Search for the cell housing the specified text and yield its (x, y) center coordinate. 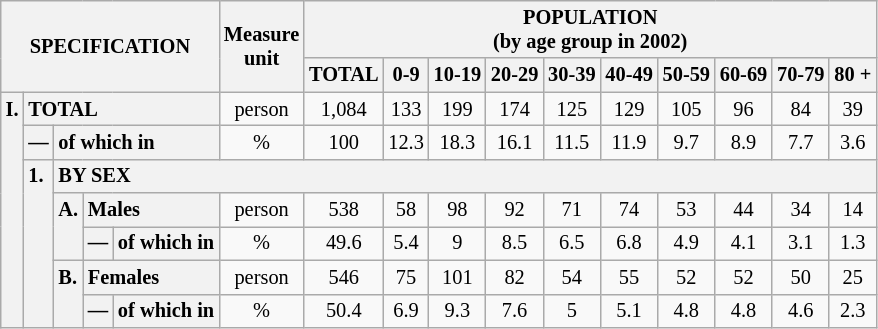
39 (852, 109)
12.3 (406, 142)
8.5 (514, 243)
25 (852, 277)
3.6 (852, 142)
71 (572, 210)
2.3 (852, 311)
40-49 (628, 75)
70-79 (800, 75)
POPULATION (by age group in 2002) (590, 29)
101 (458, 277)
54 (572, 277)
44 (744, 210)
538 (344, 210)
30-39 (572, 75)
49.6 (344, 243)
84 (800, 109)
BY SEX (466, 176)
4.6 (800, 311)
53 (686, 210)
1,084 (344, 109)
I. (12, 210)
8.9 (744, 142)
58 (406, 210)
5 (572, 311)
129 (628, 109)
1.3 (852, 243)
50.4 (344, 311)
14 (852, 210)
34 (800, 210)
92 (514, 210)
96 (744, 109)
60-69 (744, 75)
9 (458, 243)
75 (406, 277)
5.4 (406, 243)
133 (406, 109)
80 + (852, 75)
11.9 (628, 142)
546 (344, 277)
50 (800, 277)
Measure unit (262, 46)
98 (458, 210)
18.3 (458, 142)
174 (514, 109)
Males (151, 210)
6.5 (572, 243)
7.6 (514, 311)
5.1 (628, 311)
82 (514, 277)
9.7 (686, 142)
9.3 (458, 311)
0-9 (406, 75)
4.9 (686, 243)
1. (38, 243)
6.9 (406, 311)
10-19 (458, 75)
A. (68, 226)
16.1 (514, 142)
Females (151, 277)
4.1 (744, 243)
74 (628, 210)
11.5 (572, 142)
B. (68, 294)
125 (572, 109)
6.8 (628, 243)
50-59 (686, 75)
3.1 (800, 243)
105 (686, 109)
SPECIFICATION (110, 46)
20-29 (514, 75)
100 (344, 142)
55 (628, 277)
7.7 (800, 142)
199 (458, 109)
